Locate the cell with the specified text and output its (x, y) center coordinate. 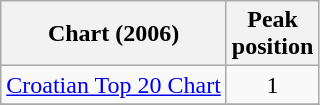
1 (272, 85)
Croatian Top 20 Chart (114, 85)
Chart (2006) (114, 34)
Peakposition (272, 34)
